Extract the [x, y] coordinate from the center of the cell holding the provided text.  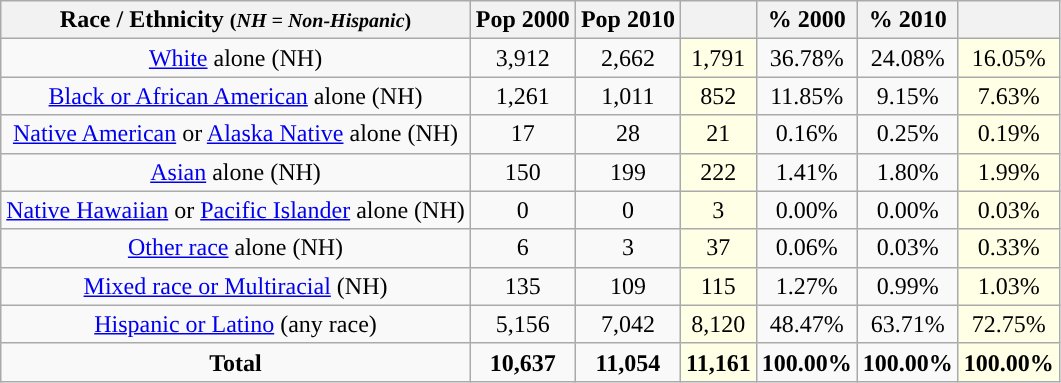
White alone (NH) [236, 58]
0.19% [1008, 134]
1.80% [908, 172]
37 [718, 248]
11,054 [628, 362]
2,662 [628, 58]
72.75% [1008, 324]
135 [522, 286]
10,637 [522, 362]
1,261 [522, 96]
% 2000 [806, 20]
199 [628, 172]
48.47% [806, 324]
Asian alone (NH) [236, 172]
150 [522, 172]
1.41% [806, 172]
5,156 [522, 324]
Race / Ethnicity (NH = Non-Hispanic) [236, 20]
63.71% [908, 324]
0.99% [908, 286]
852 [718, 96]
28 [628, 134]
11.85% [806, 96]
21 [718, 134]
0.06% [806, 248]
1.27% [806, 286]
16.05% [1008, 58]
11,161 [718, 362]
0.16% [806, 134]
6 [522, 248]
1,791 [718, 58]
9.15% [908, 96]
7,042 [628, 324]
Hispanic or Latino (any race) [236, 324]
0.25% [908, 134]
1.03% [1008, 286]
Pop 2000 [522, 20]
8,120 [718, 324]
Total [236, 362]
Native American or Alaska Native alone (NH) [236, 134]
24.08% [908, 58]
3,912 [522, 58]
222 [718, 172]
Mixed race or Multiracial (NH) [236, 286]
1,011 [628, 96]
Pop 2010 [628, 20]
115 [718, 286]
Black or African American alone (NH) [236, 96]
36.78% [806, 58]
109 [628, 286]
1.99% [1008, 172]
Other race alone (NH) [236, 248]
0.33% [1008, 248]
Native Hawaiian or Pacific Islander alone (NH) [236, 210]
17 [522, 134]
% 2010 [908, 20]
7.63% [1008, 96]
